Search for the cell housing the specified text and yield its (X, Y) center coordinate. 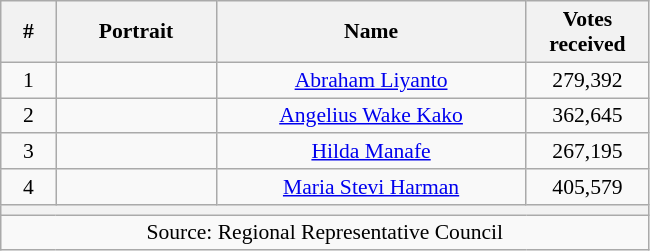
Maria Stevi Harman (371, 187)
267,195 (588, 152)
Angelius Wake Kako (371, 116)
2 (28, 116)
Votes received (588, 32)
Hilda Manafe (371, 152)
405,579 (588, 187)
Source: Regional Representative Council (325, 233)
Name (371, 32)
1 (28, 80)
4 (28, 187)
362,645 (588, 116)
# (28, 32)
Portrait (136, 32)
Abraham Liyanto (371, 80)
3 (28, 152)
279,392 (588, 80)
